Provide the (x, y) coordinate of the cell's center where the given text is located.  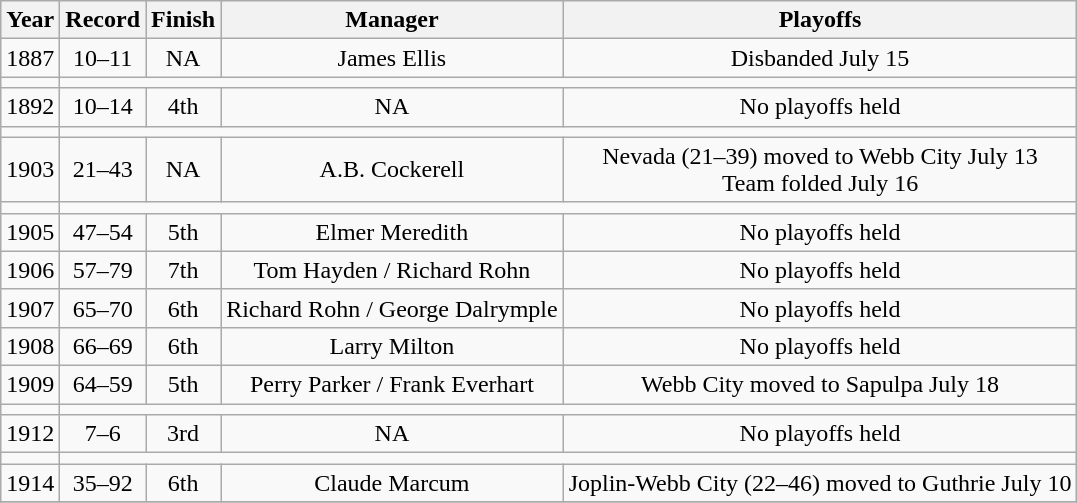
66–69 (103, 346)
Playoffs (820, 20)
21–43 (103, 170)
Perry Parker / Frank Everhart (392, 384)
1907 (30, 308)
35–92 (103, 483)
1903 (30, 170)
Webb City moved to Sapulpa July 18 (820, 384)
1887 (30, 58)
Claude Marcum (392, 483)
Record (103, 20)
Nevada (21–39) moved to Webb City July 13Team folded July 16 (820, 170)
Year (30, 20)
1909 (30, 384)
Larry Milton (392, 346)
1906 (30, 270)
1914 (30, 483)
10–11 (103, 58)
1908 (30, 346)
3rd (184, 434)
Disbanded July 15 (820, 58)
Elmer Meredith (392, 232)
1912 (30, 434)
10–14 (103, 107)
Manager (392, 20)
Tom Hayden / Richard Rohn (392, 270)
A.B. Cockerell (392, 170)
1905 (30, 232)
7th (184, 270)
4th (184, 107)
Joplin-Webb City (22–46) moved to Guthrie July 10 (820, 483)
Finish (184, 20)
7–6 (103, 434)
64–59 (103, 384)
1892 (30, 107)
47–54 (103, 232)
65–70 (103, 308)
57–79 (103, 270)
James Ellis (392, 58)
Richard Rohn / George Dalrymple (392, 308)
